For the text-containing cell, return its midpoint in [X, Y] coordinate format. 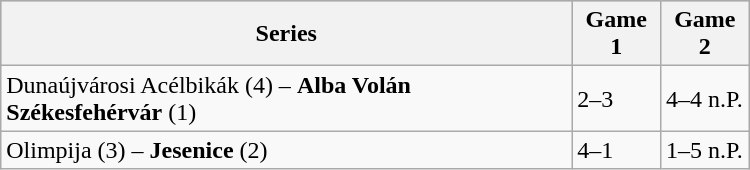
Olimpija (3) – Jesenice (2) [286, 150]
4–4 n.P. [704, 98]
Game 1 [616, 34]
Series [286, 34]
4–1 [616, 150]
Game 2 [704, 34]
1–5 n.P. [704, 150]
2–3 [616, 98]
Dunaújvárosi Acélbikák (4) – Alba Volán Székesfehérvár (1) [286, 98]
